From the cell containing the given text, extract its center point as [x, y] coordinate. 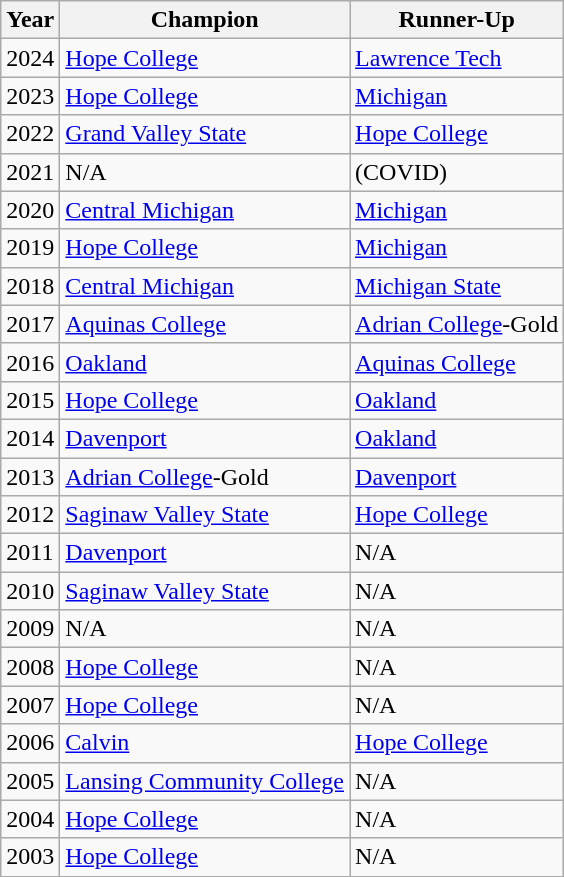
2016 [30, 362]
2006 [30, 743]
2022 [30, 134]
(COVID) [457, 172]
Grand Valley State [205, 134]
2007 [30, 705]
2020 [30, 210]
2008 [30, 667]
2009 [30, 629]
2019 [30, 248]
2011 [30, 553]
Runner-Up [457, 20]
Michigan State [457, 286]
2023 [30, 96]
2013 [30, 477]
2003 [30, 857]
2012 [30, 515]
2004 [30, 819]
2024 [30, 58]
2018 [30, 286]
Champion [205, 20]
2015 [30, 400]
Year [30, 20]
Lansing Community College [205, 781]
2017 [30, 324]
2010 [30, 591]
2005 [30, 781]
2021 [30, 172]
Calvin [205, 743]
2014 [30, 438]
Lawrence Tech [457, 58]
